Extract the [x, y] coordinate from the center of the cell holding the provided text.  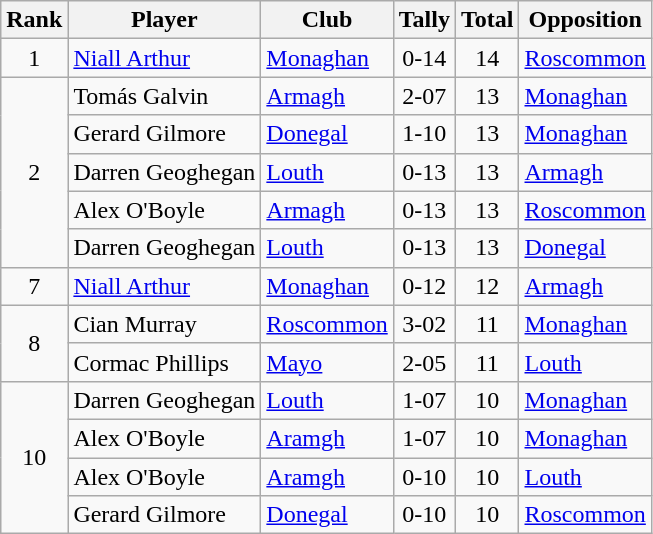
8 [34, 343]
Opposition [585, 20]
1 [34, 58]
Club [327, 20]
Tomás Galvin [164, 96]
0-12 [424, 286]
3-02 [424, 324]
7 [34, 286]
Rank [34, 20]
Tally [424, 20]
14 [487, 58]
0-14 [424, 58]
2 [34, 172]
Mayo [327, 362]
Cian Murray [164, 324]
2-05 [424, 362]
Cormac Phillips [164, 362]
2-07 [424, 96]
Total [487, 20]
Player [164, 20]
12 [487, 286]
1-10 [424, 134]
